From the cell containing the given text, extract its center point as (x, y) coordinate. 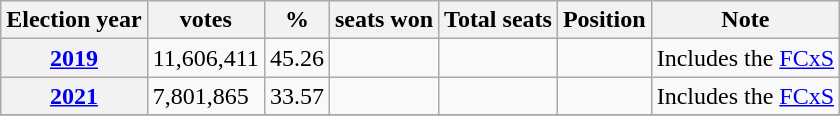
45.26 (296, 58)
Position (604, 20)
votes (206, 20)
2019 (74, 58)
seats won (384, 20)
Total seats (498, 20)
7,801,865 (206, 96)
Election year (74, 20)
% (296, 20)
2021 (74, 96)
Note (745, 20)
11,606,411 (206, 58)
33.57 (296, 96)
